Identify which cell holds the provided text, then report its (x, y) central coordinate. 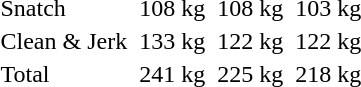
133 kg (172, 41)
122 kg (250, 41)
